For the text-containing cell, return its midpoint in (x, y) coordinate format. 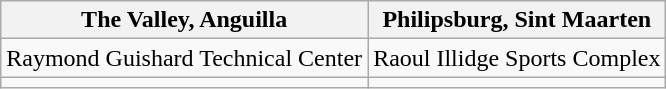
Raymond Guishard Technical Center (184, 58)
Philipsburg, Sint Maarten (517, 20)
The Valley, Anguilla (184, 20)
Raoul Illidge Sports Complex (517, 58)
